Detect which cell encompasses the target text, then output its [X, Y] center coordinate. 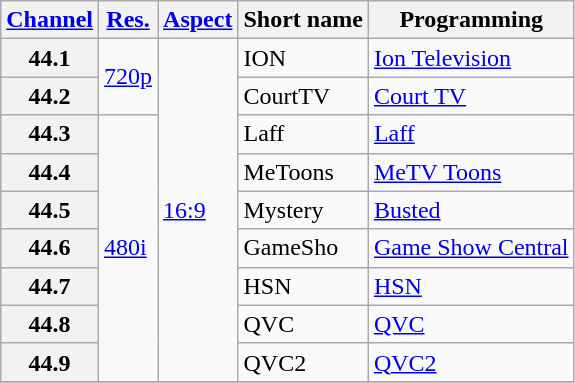
Game Show Central [471, 248]
Res. [128, 20]
44.1 [50, 58]
44.7 [50, 286]
Programming [471, 20]
Channel [50, 20]
MeTV Toons [471, 172]
44.2 [50, 96]
44.4 [50, 172]
44.9 [50, 362]
480i [128, 248]
44.3 [50, 134]
44.6 [50, 248]
720p [128, 77]
Short name [303, 20]
44.5 [50, 210]
Aspect [198, 20]
44.8 [50, 324]
CourtTV [303, 96]
GameSho [303, 248]
Court TV [471, 96]
16:9 [198, 210]
Busted [471, 210]
Mystery [303, 210]
ION [303, 58]
Ion Television [471, 58]
MeToons [303, 172]
